Extract the (X, Y) coordinate from the center of the cell holding the provided text.  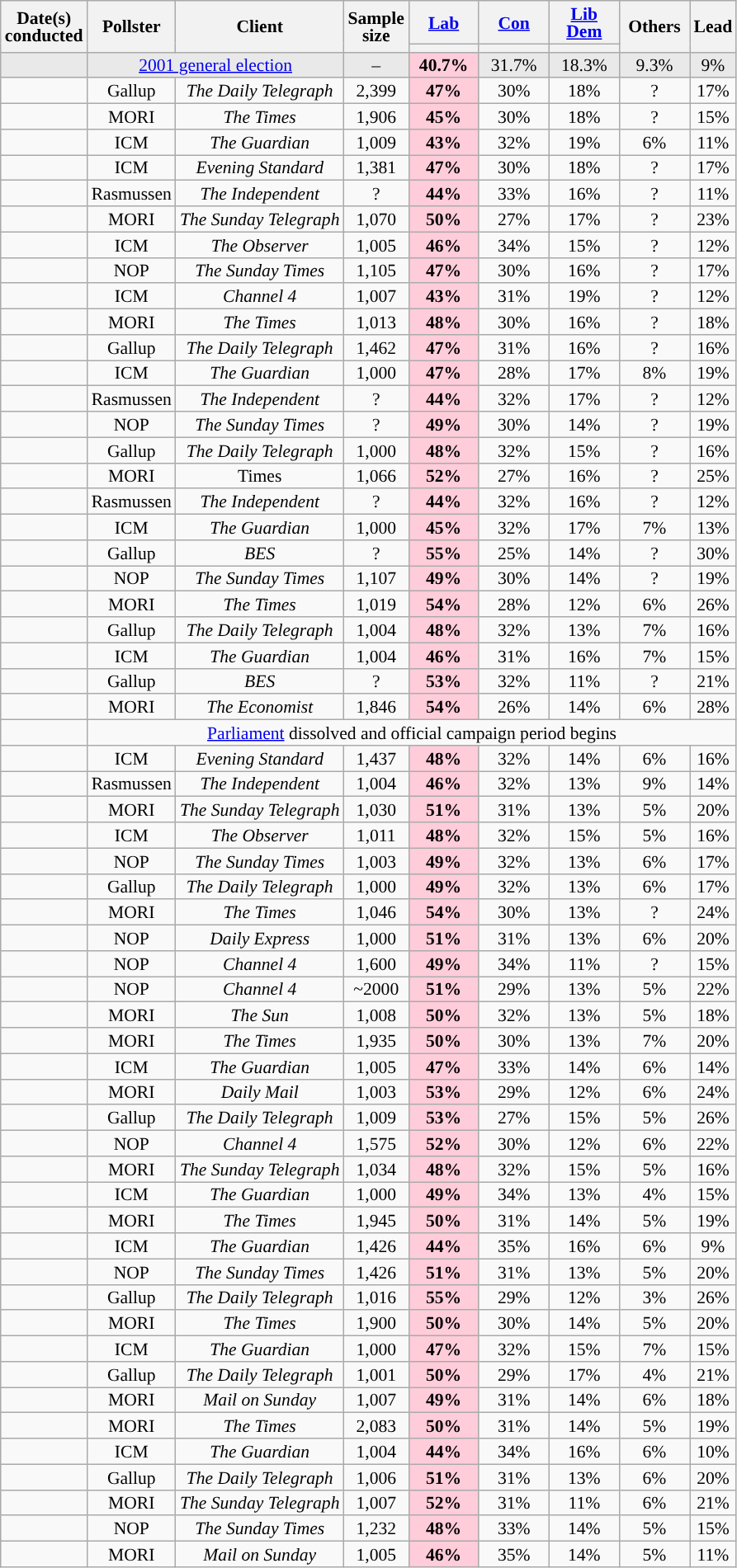
1,006 (376, 1476)
1,575 (376, 1143)
1,846 (376, 708)
Daily Mail (260, 1092)
The Economist (260, 708)
18.3% (584, 64)
1,016 (376, 1297)
1,046 (376, 912)
31.7% (513, 64)
1,462 (376, 348)
3% (654, 1297)
Lead (713, 26)
23% (713, 219)
40.7% (444, 64)
1,935 (376, 1041)
1,437 (376, 759)
~2000 (376, 990)
1,070 (376, 219)
1,013 (376, 322)
1,232 (376, 1529)
Parliament dissolved and official campaign period begins (413, 732)
9.3% (654, 64)
2001 general election (216, 64)
Con (513, 22)
1,945 (376, 1221)
1,011 (376, 835)
1,900 (376, 1323)
1,381 (376, 168)
1,030 (376, 810)
2,083 (376, 1425)
Others (654, 26)
Samplesize (376, 26)
1,008 (376, 1015)
1,019 (376, 604)
1,034 (376, 1170)
1,906 (376, 117)
Pollster (132, 26)
1,066 (376, 475)
Daily Express (260, 939)
Times (260, 475)
Lib Dem (584, 22)
1,600 (376, 963)
1,001 (376, 1374)
Lab (444, 22)
Date(s)conducted (45, 26)
The Sun (260, 1015)
8% (654, 373)
– (376, 64)
10% (713, 1452)
Client (260, 26)
1,107 (376, 579)
1,105 (376, 271)
2,399 (376, 91)
